Identify which cell holds the provided text, then report its (X, Y) central coordinate. 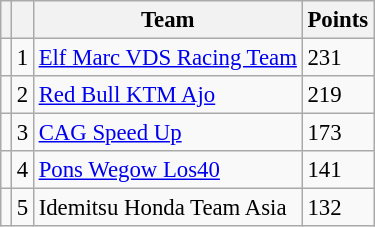
Elf Marc VDS Racing Team (168, 58)
1 (22, 58)
141 (338, 170)
219 (338, 95)
3 (22, 133)
4 (22, 170)
Red Bull KTM Ajo (168, 95)
CAG Speed Up (168, 133)
173 (338, 133)
Points (338, 20)
Idemitsu Honda Team Asia (168, 208)
5 (22, 208)
2 (22, 95)
Pons Wegow Los40 (168, 170)
132 (338, 208)
Team (168, 20)
231 (338, 58)
